Extract the [X, Y] coordinate from the center of the cell holding the provided text.  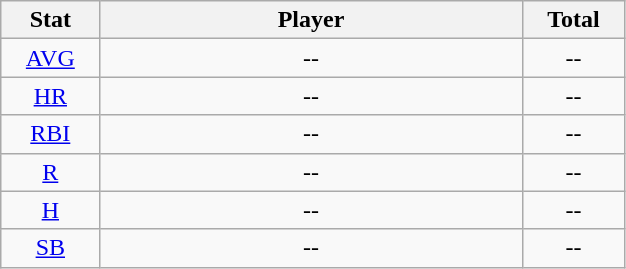
Player [311, 20]
Total [574, 20]
RBI [50, 134]
Stat [50, 20]
R [50, 172]
AVG [50, 58]
H [50, 210]
HR [50, 96]
SB [50, 248]
